For the text-containing cell, return its midpoint in [X, Y] coordinate format. 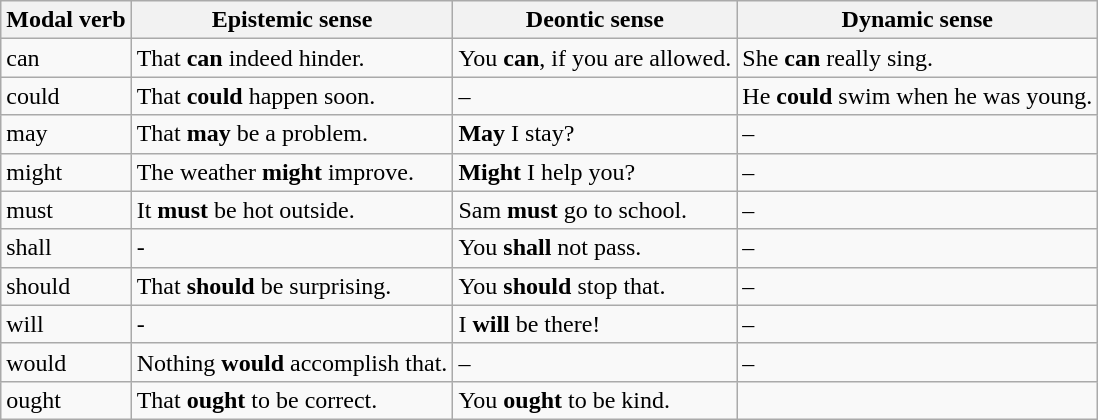
You should stop that. [595, 286]
Modal verb [66, 20]
may [66, 134]
That ought to be correct. [292, 400]
Might I help you? [595, 172]
The weather might improve. [292, 172]
She can really sing. [918, 58]
can [66, 58]
That should be surprising. [292, 286]
will [66, 324]
must [66, 210]
would [66, 362]
Deontic sense [595, 20]
could [66, 96]
That can indeed hinder. [292, 58]
May I stay? [595, 134]
Nothing would accomplish that. [292, 362]
That may be a problem. [292, 134]
He could swim when he was young. [918, 96]
It must be hot outside. [292, 210]
should [66, 286]
ought [66, 400]
shall [66, 248]
Dynamic sense [918, 20]
Epistemic sense [292, 20]
You ought to be kind. [595, 400]
might [66, 172]
I will be there! [595, 324]
You can, if you are allowed. [595, 58]
Sam must go to school. [595, 210]
You shall not pass. [595, 248]
That could happen soon. [292, 96]
